Locate the cell with the specified text and output its [x, y] center coordinate. 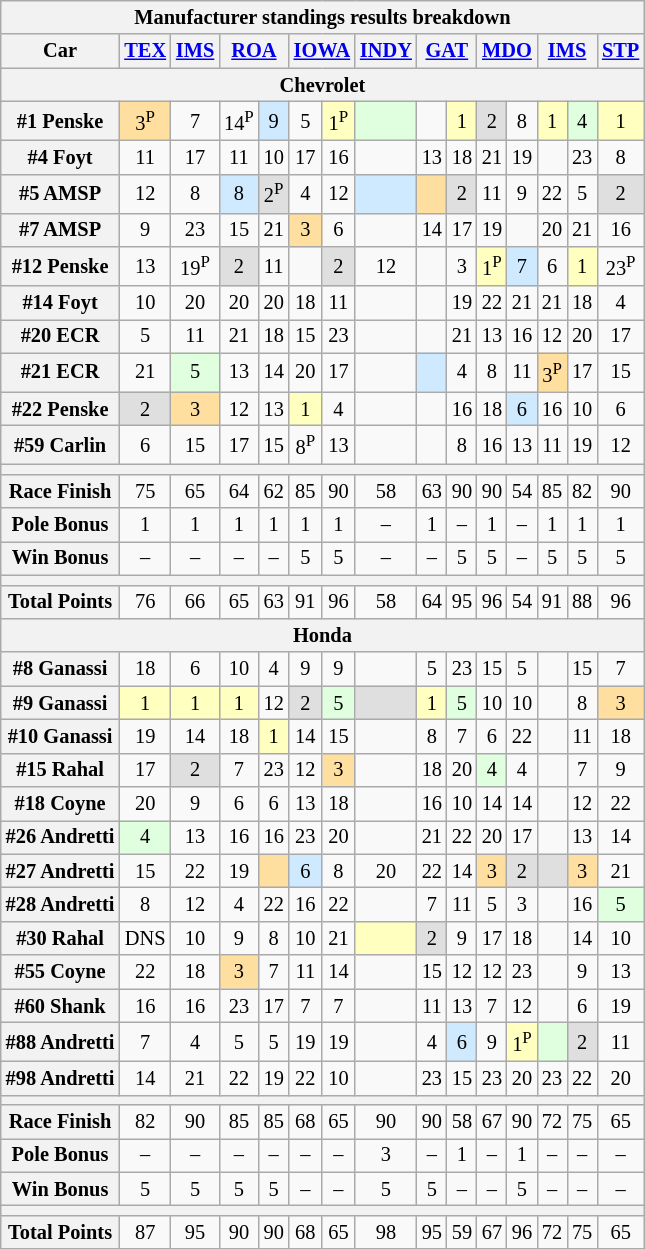
#7 AMSP [60, 230]
#10 Ganassi [60, 736]
19P [195, 266]
#5 AMSP [60, 194]
#8 Ganassi [60, 669]
#60 Shank [60, 1006]
98 [386, 1232]
#59 Carlin [60, 444]
Honda [322, 635]
#22 Penske [60, 409]
#26 Andretti [60, 837]
59 [462, 1232]
#12 Penske [60, 266]
87 [145, 1232]
#27 Andretti [60, 871]
GAT [447, 51]
#88 Andretti [60, 1042]
TEX [145, 51]
INDY [386, 51]
88 [582, 602]
#98 Andretti [60, 1078]
62 [274, 491]
IOWA [322, 51]
DNS [145, 938]
14P [239, 120]
#14 Foyt [60, 302]
#28 Andretti [60, 905]
Manufacturer standings results breakdown [322, 17]
#4 Foyt [60, 157]
#20 ECR [60, 336]
Chevrolet [322, 85]
2P [274, 194]
#55 Coyne [60, 972]
66 [195, 602]
#1 Penske [60, 120]
23P [620, 266]
#9 Ganassi [60, 703]
MDO [507, 51]
76 [145, 602]
ROA [254, 51]
Car [60, 51]
8P [306, 444]
#30 Rahal [60, 938]
#18 Coyne [60, 804]
STP [620, 51]
#21 ECR [60, 372]
#15 Rahal [60, 770]
